Detect which cell encompasses the target text, then output its (X, Y) center coordinate. 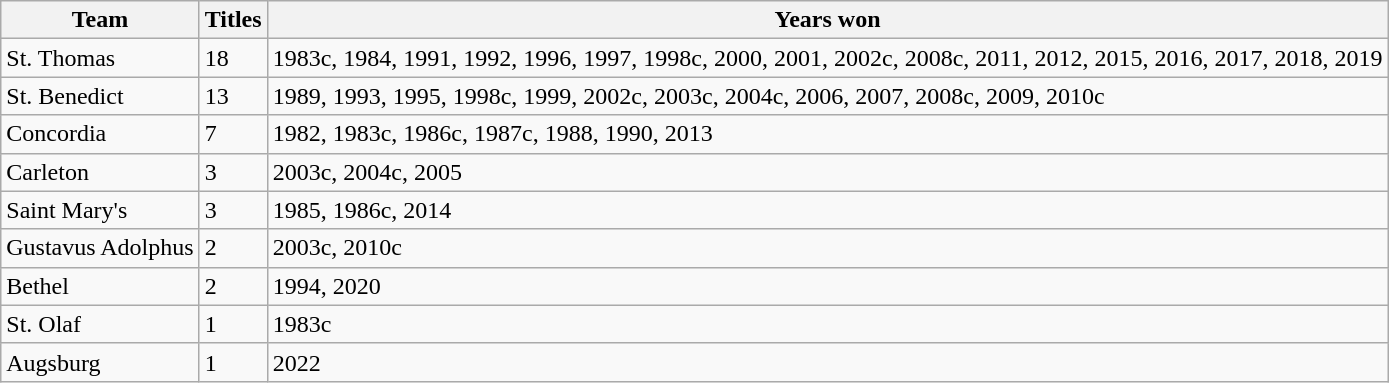
Titles (233, 20)
Bethel (100, 286)
2022 (828, 362)
Team (100, 20)
St. Benedict (100, 96)
1983c, 1984, 1991, 1992, 1996, 1997, 1998c, 2000, 2001, 2002c, 2008c, 2011, 2012, 2015, 2016, 2017, 2018, 2019 (828, 58)
Years won (828, 20)
Carleton (100, 172)
1982, 1983c, 1986c, 1987c, 1988, 1990, 2013 (828, 134)
1994, 2020 (828, 286)
2003c, 2004c, 2005 (828, 172)
2003c, 2010c (828, 248)
Augsburg (100, 362)
13 (233, 96)
St. Olaf (100, 324)
1989, 1993, 1995, 1998c, 1999, 2002c, 2003c, 2004c, 2006, 2007, 2008c, 2009, 2010c (828, 96)
18 (233, 58)
7 (233, 134)
Gustavus Adolphus (100, 248)
Saint Mary's (100, 210)
1983c (828, 324)
St. Thomas (100, 58)
Concordia (100, 134)
1985, 1986c, 2014 (828, 210)
